From the cell containing the given text, extract its center point as [x, y] coordinate. 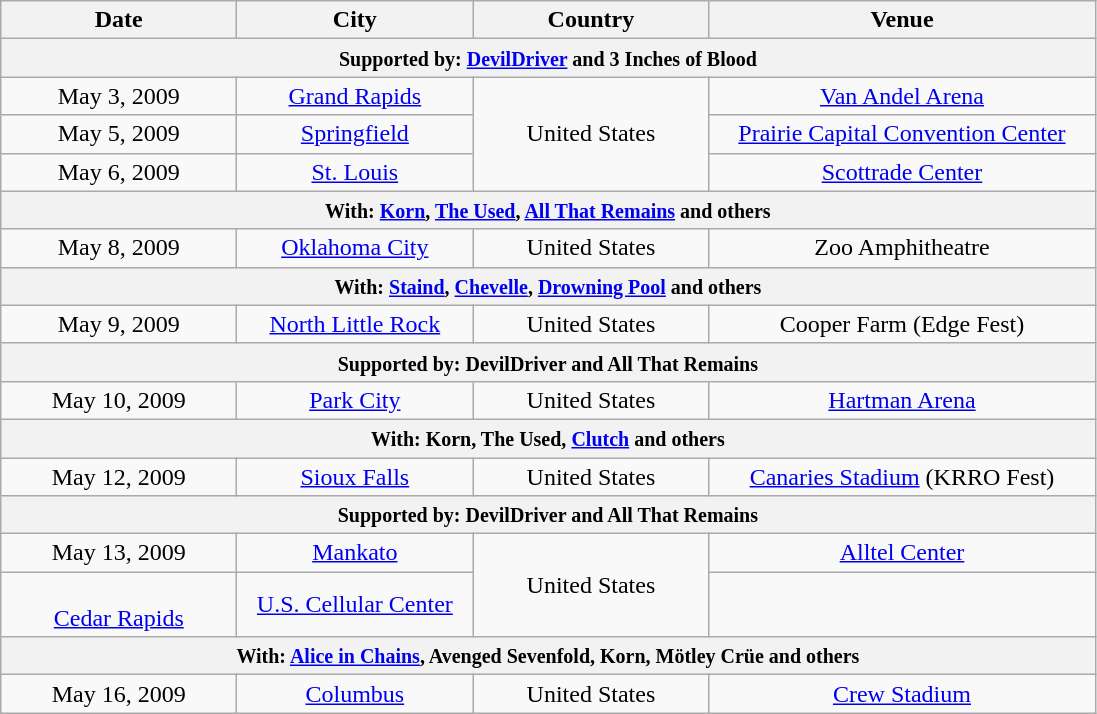
Mankato [355, 553]
Cedar Rapids [119, 604]
May 10, 2009 [119, 400]
May 13, 2009 [119, 553]
May 5, 2009 [119, 134]
May 3, 2009 [119, 96]
U.S. Cellular Center [355, 604]
Supported by: DevilDriver and 3 Inches of Blood [548, 58]
Venue [902, 20]
With: Alice in Chains, Avenged Sevenfold, Korn, Mötley Crüe and others [548, 656]
Hartman Arena [902, 400]
Scottrade Center [902, 172]
Grand Rapids [355, 96]
Van Andel Arena [902, 96]
Sioux Falls [355, 477]
May 6, 2009 [119, 172]
Crew Stadium [902, 694]
St. Louis [355, 172]
Canaries Stadium (KRRO Fest) [902, 477]
North Little Rock [355, 324]
May 12, 2009 [119, 477]
With: Korn, The Used, Clutch and others [548, 438]
City [355, 20]
Country [591, 20]
Alltel Center [902, 553]
Zoo Amphitheatre [902, 248]
With: Korn, The Used, All That Remains and others [548, 210]
Springfield [355, 134]
Cooper Farm (Edge Fest) [902, 324]
With: Staind, Chevelle, Drowning Pool and others [548, 286]
Park City [355, 400]
Oklahoma City [355, 248]
May 16, 2009 [119, 694]
Date [119, 20]
Columbus [355, 694]
Prairie Capital Convention Center [902, 134]
May 9, 2009 [119, 324]
May 8, 2009 [119, 248]
